Search for the cell housing the specified text and yield its [x, y] center coordinate. 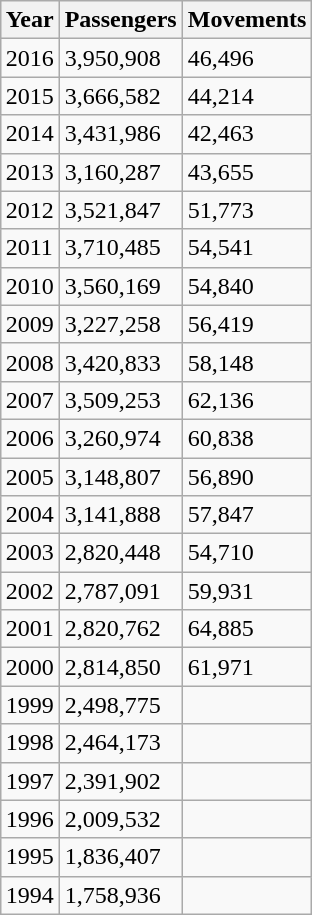
3,141,888 [120, 515]
2005 [30, 477]
2,498,775 [120, 705]
2002 [30, 591]
3,950,908 [120, 58]
2,391,902 [120, 781]
2001 [30, 629]
2013 [30, 172]
Movements [247, 20]
43,655 [247, 172]
2,814,850 [120, 667]
2,787,091 [120, 591]
2015 [30, 96]
3,148,807 [120, 477]
62,136 [247, 400]
1,758,936 [120, 895]
56,419 [247, 324]
2003 [30, 553]
46,496 [247, 58]
2,820,448 [120, 553]
1995 [30, 857]
2,464,173 [120, 743]
Year [30, 20]
61,971 [247, 667]
3,509,253 [120, 400]
54,541 [247, 248]
2014 [30, 134]
42,463 [247, 134]
2008 [30, 362]
3,521,847 [120, 210]
2004 [30, 515]
3,560,169 [120, 286]
3,666,582 [120, 96]
59,931 [247, 591]
2007 [30, 400]
51,773 [247, 210]
1,836,407 [120, 857]
58,148 [247, 362]
3,420,833 [120, 362]
2,009,532 [120, 819]
2010 [30, 286]
1994 [30, 895]
2012 [30, 210]
2000 [30, 667]
64,885 [247, 629]
2011 [30, 248]
1996 [30, 819]
2,820,762 [120, 629]
44,214 [247, 96]
54,840 [247, 286]
1999 [30, 705]
3,160,287 [120, 172]
Passengers [120, 20]
2016 [30, 58]
1998 [30, 743]
3,227,258 [120, 324]
3,260,974 [120, 438]
54,710 [247, 553]
56,890 [247, 477]
1997 [30, 781]
57,847 [247, 515]
2009 [30, 324]
3,431,986 [120, 134]
3,710,485 [120, 248]
2006 [30, 438]
60,838 [247, 438]
